Return [x, y] of the center of cell containing provided text 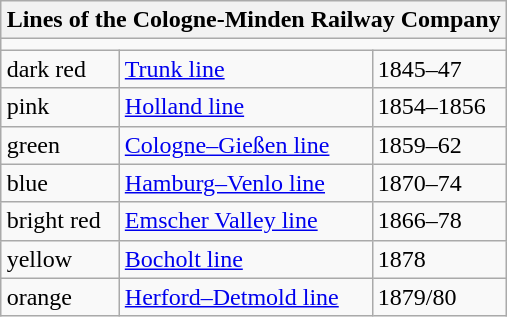
1878 [439, 259]
Trunk line [246, 69]
1866–78 [439, 221]
orange [60, 297]
dark red [60, 69]
Holland line [246, 107]
bright red [60, 221]
Herford–Detmold line [246, 297]
Bocholt line [246, 259]
green [60, 145]
1845–47 [439, 69]
blue [60, 183]
1854–1856 [439, 107]
pink [60, 107]
Cologne–Gießen line [246, 145]
1870–74 [439, 183]
1859–62 [439, 145]
yellow [60, 259]
1879/80 [439, 297]
Hamburg–Venlo line [246, 183]
Emscher Valley line [246, 221]
Lines of the Cologne-Minden Railway Company [254, 20]
